For the text-containing cell, return its midpoint in [X, Y] coordinate format. 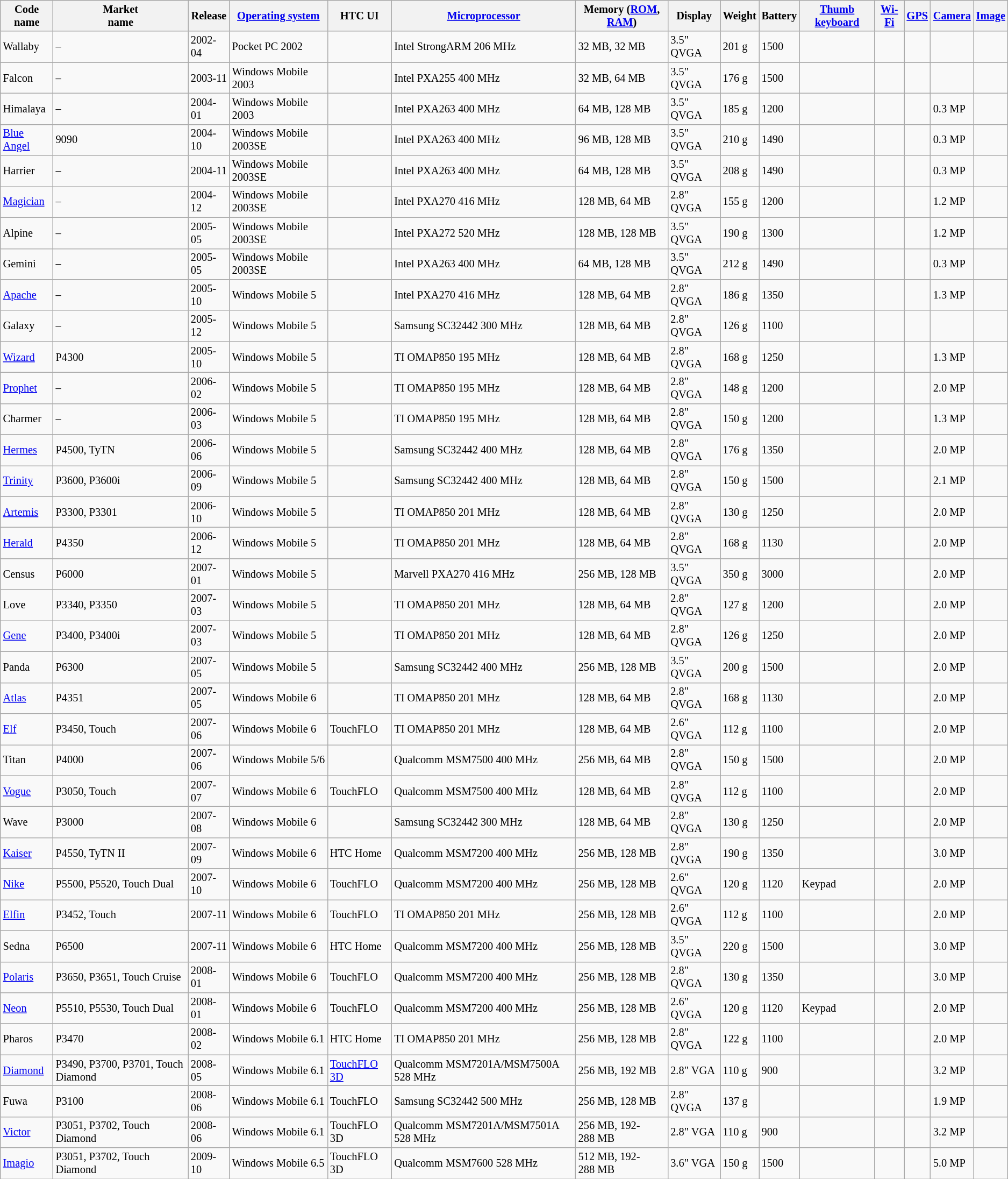
212 g [740, 264]
Alpine [27, 233]
2004-11 [209, 171]
Image [991, 16]
Wizard [27, 357]
350 g [740, 574]
2007-10 [209, 884]
P3650, P3651, Touch Cruise [120, 977]
P3050, Touch [120, 791]
P3600, P3600i [120, 481]
3.6" VGA [694, 1163]
122 g [740, 1039]
Sedna [27, 946]
Memory (ROM, RAM) [622, 16]
128 MB, 128 MB [622, 233]
2006-03 [209, 419]
208 g [740, 171]
P4500, TyTN [120, 450]
Diamond [27, 1070]
Hermes [27, 450]
P3490, P3700, P3701, Touch Diamond [120, 1070]
Harrier [27, 171]
Pocket PC 2002 [278, 47]
2007-09 [209, 853]
Pharos [27, 1039]
P3452, Touch [120, 915]
9090 [120, 140]
127 g [740, 605]
Falcon [27, 78]
2006-09 [209, 481]
200 g [740, 667]
Elfin [27, 915]
Prophet [27, 388]
HTC UI [359, 16]
Love [27, 605]
Codename [27, 16]
Weight [740, 16]
P6300 [120, 667]
1300 [780, 233]
P6500 [120, 946]
256 MB, 192 MB [622, 1070]
Intel PXA255 400 MHz [483, 78]
Neon [27, 1008]
Release [209, 16]
Marvell PXA270 416 MHz [483, 574]
3000 [780, 574]
2009-10 [209, 1163]
2004-12 [209, 202]
2.1 MP [952, 481]
Panda [27, 667]
96 MB, 128 MB [622, 140]
Census [27, 574]
Marketname [120, 16]
Magician [27, 202]
Qualcomm MSM7201A/MSM7501A 528 MHz [483, 1132]
Camera [952, 16]
Fuwa [27, 1101]
P3340, P3350 [120, 605]
Thumb keyboard [837, 16]
2005-12 [209, 326]
186 g [740, 295]
Trinity [27, 481]
2002-04 [209, 47]
2004-10 [209, 140]
GPS [917, 16]
Imagio [27, 1163]
512 MB, 192-288 MB [622, 1163]
2007-01 [209, 574]
P3100 [120, 1101]
210 g [740, 140]
148 g [740, 388]
32 MB, 32 MB [622, 47]
Himalaya [27, 109]
2006-02 [209, 388]
Wallaby [27, 47]
Battery [780, 16]
2004-01 [209, 109]
Samsung SC32442 500 MHz [483, 1101]
155 g [740, 202]
2006-06 [209, 450]
1.9 MP [952, 1101]
256 MB, 64 MB [622, 760]
P4350 [120, 543]
Atlas [27, 698]
P6000 [120, 574]
2007-07 [209, 791]
Artemis [27, 512]
P4000 [120, 760]
Kaiser [27, 853]
P4300 [120, 357]
Herald [27, 543]
Wi-Fi [889, 16]
Vogue [27, 791]
201 g [740, 47]
P3450, Touch [120, 729]
32 MB, 64 MB [622, 78]
P3300, P3301 [120, 512]
220 g [740, 946]
Windows Mobile 6.5 [278, 1163]
Qualcomm MSM7600 528 MHz [483, 1163]
2003-11 [209, 78]
256 MB, 192-288 MB [622, 1132]
137 g [740, 1101]
Elf [27, 729]
P3400, P3400i [120, 636]
Qualcomm MSM7201A/MSM7500A 528 MHz [483, 1070]
2008-05 [209, 1070]
Intel PXA272 520 MHz [483, 233]
Windows Mobile 5/6 [278, 760]
Charmer [27, 419]
Wave [27, 822]
185 g [740, 109]
2007-08 [209, 822]
Titan [27, 760]
Galaxy [27, 326]
Victor [27, 1132]
2008-02 [209, 1039]
Intel StrongARM 206 MHz [483, 47]
Gene [27, 636]
P5510, P5530, Touch Dual [120, 1008]
Display [694, 16]
2006-12 [209, 543]
Microprocessor [483, 16]
Blue Angel [27, 140]
Gemini [27, 264]
P5500, P5520, Touch Dual [120, 884]
5.0 MP [952, 1163]
P3470 [120, 1039]
Polaris [27, 977]
Apache [27, 295]
P4351 [120, 698]
P3000 [120, 822]
Operating system [278, 16]
Nike [27, 884]
2006-10 [209, 512]
P4550, TyTN II [120, 853]
